For the text-containing cell, return its midpoint in (x, y) coordinate format. 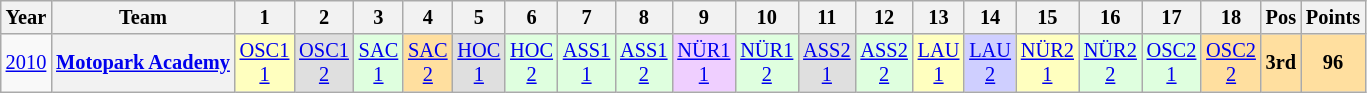
OSC21 (1172, 63)
7 (586, 17)
ASS12 (644, 63)
NÜR21 (1048, 63)
NÜR11 (704, 63)
SAC2 (428, 63)
18 (1231, 17)
SAC1 (378, 63)
15 (1048, 17)
14 (990, 17)
ASS11 (586, 63)
HOC2 (532, 63)
8 (644, 17)
LAU2 (990, 63)
LAU1 (939, 63)
17 (1172, 17)
6 (532, 17)
NÜR12 (766, 63)
2 (324, 17)
12 (884, 17)
11 (826, 17)
3rd (1281, 63)
96 (1333, 63)
4 (428, 17)
1 (265, 17)
Motopark Academy (143, 63)
ASS22 (884, 63)
Pos (1281, 17)
16 (1110, 17)
2010 (26, 63)
10 (766, 17)
Year (26, 17)
ASS21 (826, 63)
OSC11 (265, 63)
9 (704, 17)
Points (1333, 17)
Team (143, 17)
5 (478, 17)
HOC1 (478, 63)
13 (939, 17)
3 (378, 17)
OSC22 (1231, 63)
OSC12 (324, 63)
NÜR22 (1110, 63)
